Provide the [X, Y] coordinate of the cell's center where the given text is located.  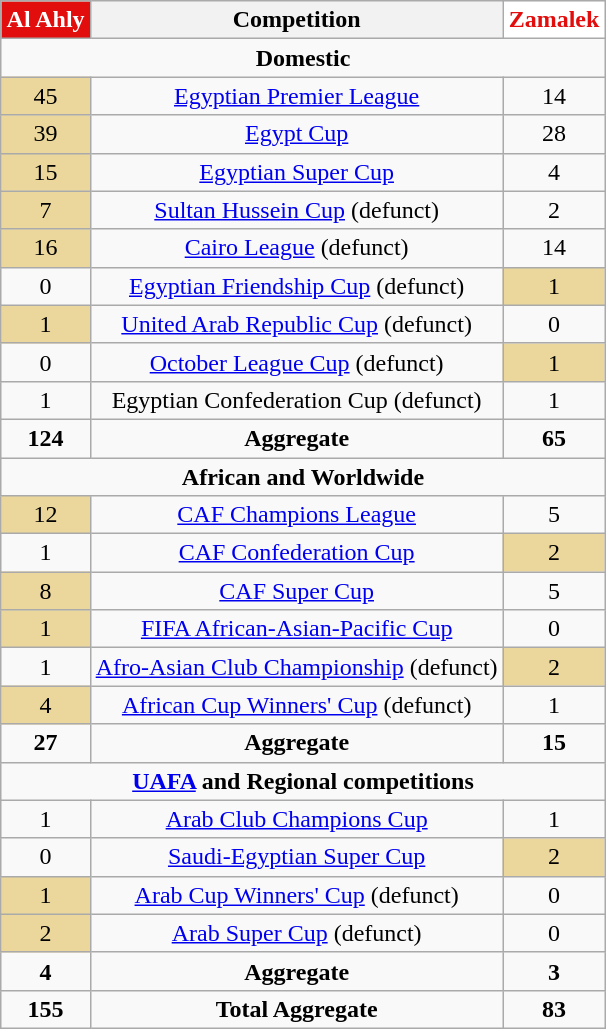
United Arab Republic Cup (defunct) [296, 324]
8 [46, 591]
Cairo League (defunct) [296, 248]
124 [46, 438]
Egypt Cup [296, 134]
Domestic [303, 58]
28 [554, 134]
October League Cup (defunct) [296, 362]
CAF Super Cup [296, 591]
Egyptian Confederation Cup (defunct) [296, 400]
65 [554, 438]
Egyptian Premier League [296, 96]
3 [554, 971]
African Cup Winners' Cup (defunct) [296, 705]
12 [46, 515]
Total Aggregate [296, 1009]
Al Ahly [46, 20]
27 [46, 743]
FIFA African-Asian-Pacific Cup [296, 629]
7 [46, 210]
CAF Confederation Cup [296, 553]
45 [46, 96]
Arab Super Cup (defunct) [296, 933]
Afro-Asian Club Championship (defunct) [296, 667]
Competition [296, 20]
155 [46, 1009]
Arab Cup Winners' Cup (defunct) [296, 895]
Egyptian Friendship Cup (defunct) [296, 286]
UAFA and Regional competitions [303, 781]
16 [46, 248]
Egyptian Super Cup [296, 172]
Saudi-Egyptian Super Cup [296, 857]
83 [554, 1009]
Zamalek [554, 20]
Arab Club Champions Cup [296, 819]
African and Worldwide [303, 477]
Sultan Hussein Cup (defunct) [296, 210]
39 [46, 134]
CAF Champions League [296, 515]
